Search for the cell housing the specified text and yield its [x, y] center coordinate. 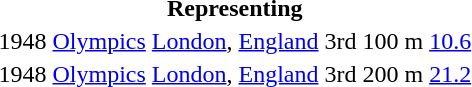
Olympics [99, 41]
100 m [393, 41]
London, England [235, 41]
3rd [340, 41]
